Scan for the cell matching the given text and deliver its [x, y] coordinate at center. 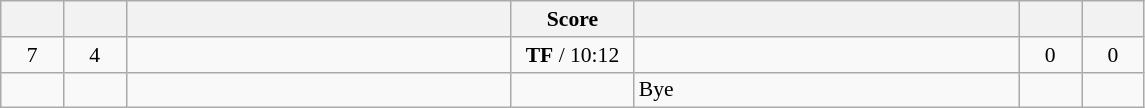
TF / 10:12 [572, 55]
4 [94, 55]
Bye [826, 90]
7 [32, 55]
Score [572, 19]
